Return the [X, Y] coordinate for the center point of the cell that contains the specified text.  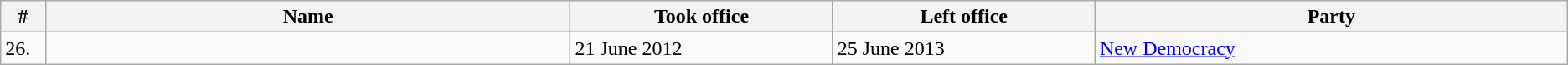
25 June 2013 [963, 48]
Left office [963, 17]
New Democracy [1331, 48]
# [23, 17]
Party [1331, 17]
Took office [702, 17]
Name [307, 17]
21 June 2012 [702, 48]
26. [23, 48]
